For the text-containing cell, return its midpoint in (X, Y) coordinate format. 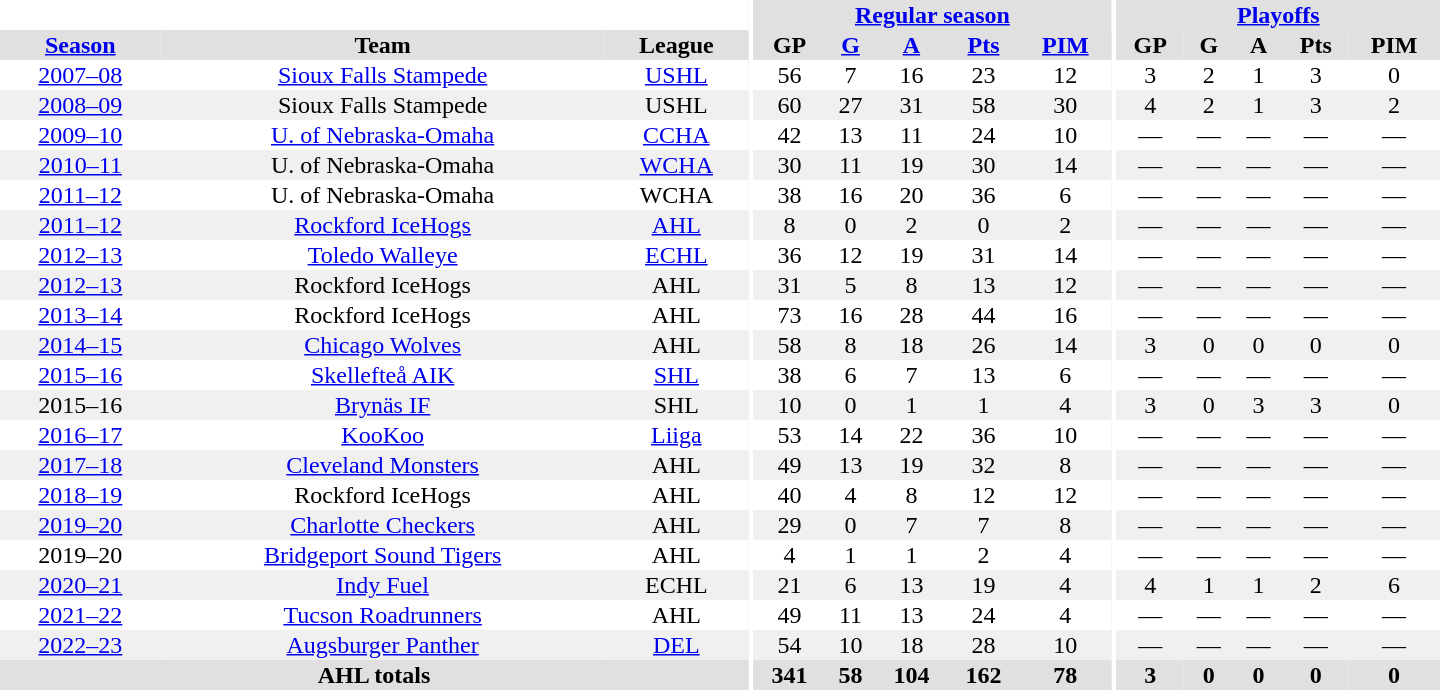
2021–22 (80, 615)
Augsburger Panther (383, 645)
60 (790, 105)
341 (790, 675)
Team (383, 45)
2007–08 (80, 75)
78 (1065, 675)
2017–18 (80, 465)
Chicago Wolves (383, 345)
Playoffs (1278, 15)
League (676, 45)
56 (790, 75)
KooKoo (383, 435)
2020–21 (80, 585)
54 (790, 645)
Regular season (933, 15)
2018–19 (80, 495)
162 (983, 675)
22 (911, 435)
2009–10 (80, 135)
29 (790, 525)
Season (80, 45)
2014–15 (80, 345)
2016–17 (80, 435)
27 (851, 105)
AHL totals (374, 675)
2022–23 (80, 645)
44 (983, 315)
2008–09 (80, 105)
2010–11 (80, 165)
Cleveland Monsters (383, 465)
CCHA (676, 135)
DEL (676, 645)
40 (790, 495)
Charlotte Checkers (383, 525)
21 (790, 585)
26 (983, 345)
32 (983, 465)
Skellefteå AIK (383, 375)
23 (983, 75)
Bridgeport Sound Tigers (383, 555)
20 (911, 195)
53 (790, 435)
73 (790, 315)
Indy Fuel (383, 585)
5 (851, 285)
Liiga (676, 435)
Brynäs IF (383, 405)
Toledo Walleye (383, 255)
104 (911, 675)
Tucson Roadrunners (383, 615)
2013–14 (80, 315)
42 (790, 135)
